Locate the cell with the specified text and output its [X, Y] center coordinate. 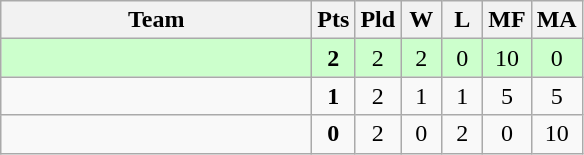
Pts [334, 20]
Team [156, 20]
MA [556, 20]
L [462, 20]
Pld [378, 20]
W [422, 20]
MF [507, 20]
